Provide the [x, y] coordinate of the cell's center where the given text is located.  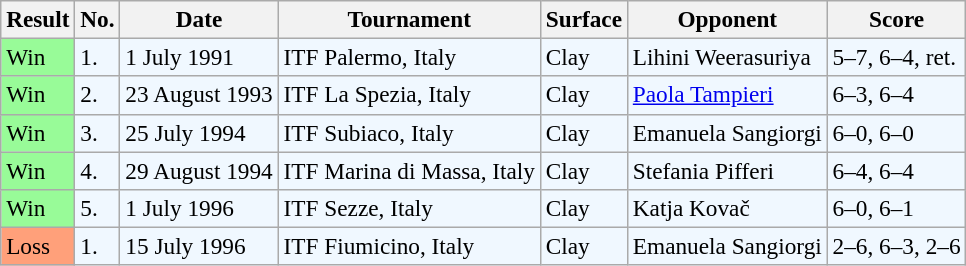
Paola Tampieri [727, 95]
2. [98, 95]
1 July 1996 [199, 208]
Date [199, 19]
5. [98, 208]
ITF Fiumicino, Italy [409, 246]
25 July 1994 [199, 133]
ITF Palermo, Italy [409, 57]
5–7, 6–4, ret. [896, 57]
1 July 1991 [199, 57]
ITF Marina di Massa, Italy [409, 170]
Stefania Pifferi [727, 170]
Tournament [409, 19]
3. [98, 133]
4. [98, 170]
Score [896, 19]
No. [98, 19]
29 August 1994 [199, 170]
6–3, 6–4 [896, 95]
6–0, 6–1 [896, 208]
ITF La Spezia, Italy [409, 95]
Result [38, 19]
6–4, 6–4 [896, 170]
Loss [38, 246]
Surface [584, 19]
ITF Subiaco, Italy [409, 133]
15 July 1996 [199, 246]
Lihini Weerasuriya [727, 57]
Opponent [727, 19]
6–0, 6–0 [896, 133]
23 August 1993 [199, 95]
2–6, 6–3, 2–6 [896, 246]
ITF Sezze, Italy [409, 208]
Katja Kovač [727, 208]
